Pinpoint the cell where the given text exists, returning its (X, Y) midpoint coordinate. 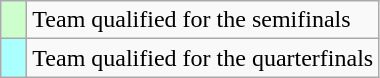
Team qualified for the quarterfinals (203, 58)
Team qualified for the semifinals (203, 20)
